Output the [X, Y] coordinate of the center of the cell containing the given text.  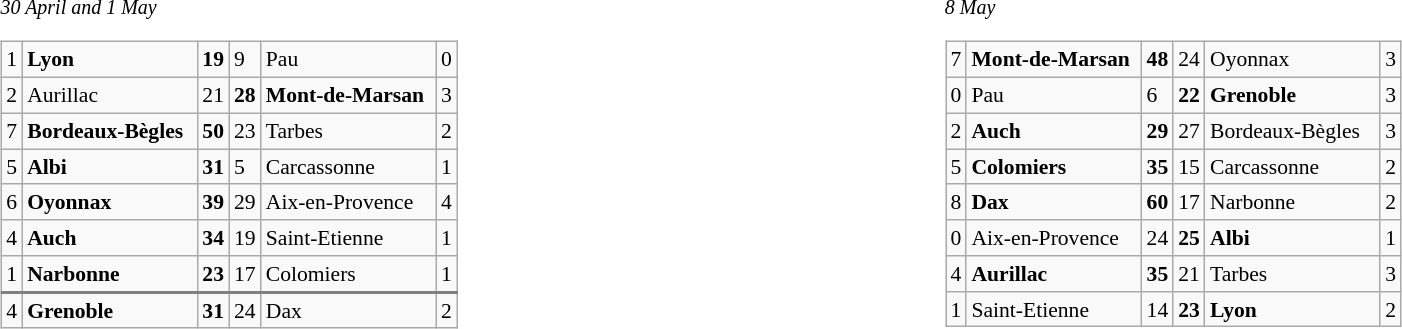
25 [1189, 238]
22 [1189, 95]
28 [245, 95]
50 [213, 131]
34 [213, 238]
14 [1158, 309]
39 [213, 202]
27 [1189, 131]
48 [1158, 60]
9 [245, 60]
60 [1158, 202]
15 [1189, 167]
8 [956, 202]
